Return the [X, Y] coordinate for the center point of the cell that contains the specified text.  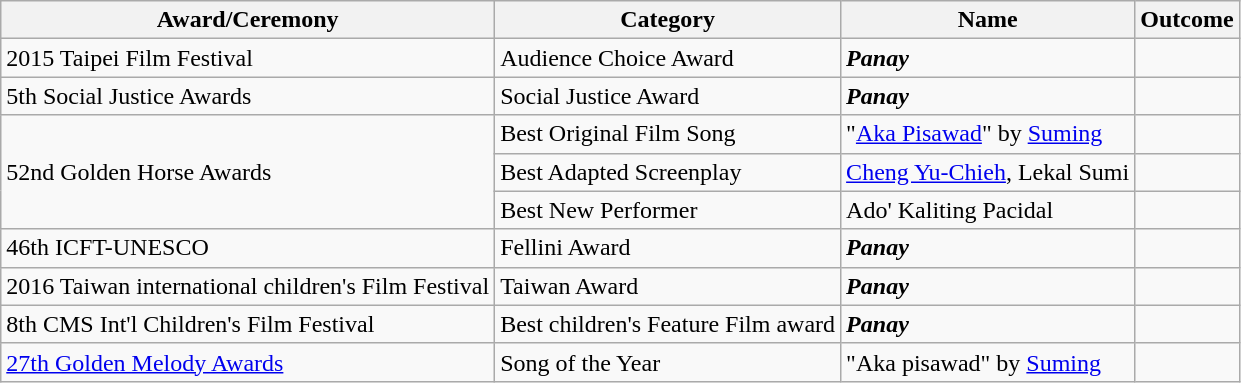
Cheng Yu-Chieh, Lekal Sumi [988, 172]
2016 Taiwan international children's Film Festival [248, 286]
46th ICFT-UNESCO [248, 248]
52nd Golden Horse Awards [248, 172]
Ado' Kaliting Pacidal [988, 210]
Social Justice Award [668, 96]
Fellini Award [668, 248]
2015 Taipei Film Festival [248, 58]
"Aka Pisawad" by Suming [988, 134]
Best children's Feature Film award [668, 324]
27th Golden Melody Awards [248, 362]
Outcome [1187, 20]
Audience Choice Award [668, 58]
Best Adapted Screenplay [668, 172]
Award/Ceremony [248, 20]
"Aka pisawad" by Suming [988, 362]
5th Social Justice Awards [248, 96]
Name [988, 20]
Best Original Film Song [668, 134]
Taiwan Award [668, 286]
Best New Performer [668, 210]
8th CMS Int'l Children's Film Festival [248, 324]
Category [668, 20]
Song of the Year [668, 362]
